Locate the cell with the specified text and output its (X, Y) center coordinate. 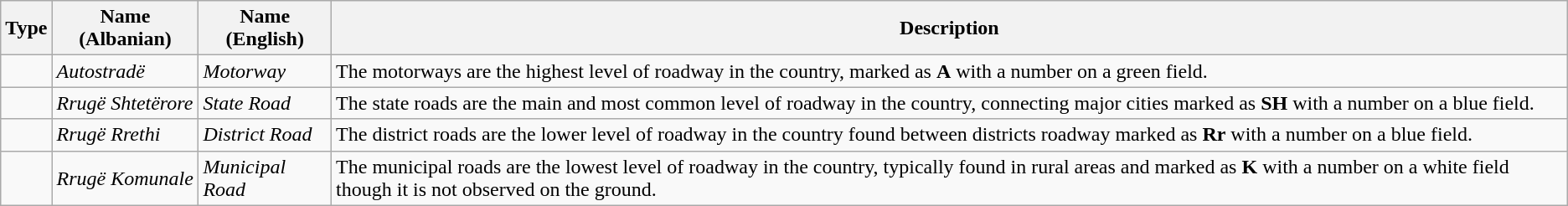
The state roads are the main and most common level of roadway in the country, connecting major cities marked as SH with a number on a blue field. (950, 103)
State Road (265, 103)
Name (Albanian) (126, 28)
Municipal Road (265, 178)
District Road (265, 135)
Autostradë (126, 71)
Motorway (265, 71)
Name (English) (265, 28)
Type (27, 28)
The district roads are the lower level of roadway in the country found between districts roadway marked as Rr with a number on a blue field. (950, 135)
Description (950, 28)
The motorways are the highest level of roadway in the country, marked as A with a number on a green field. (950, 71)
Rrugë Komunale (126, 178)
Rrugë Shtetërore (126, 103)
Rrugë Rrethi (126, 135)
